Detect which cell encompasses the target text, then output its [X, Y] center coordinate. 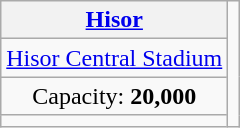
Hisor Central Stadium [114, 58]
Hisor [114, 20]
Capacity: 20,000 [114, 96]
